Detect which cell encompasses the target text, then output its [x, y] center coordinate. 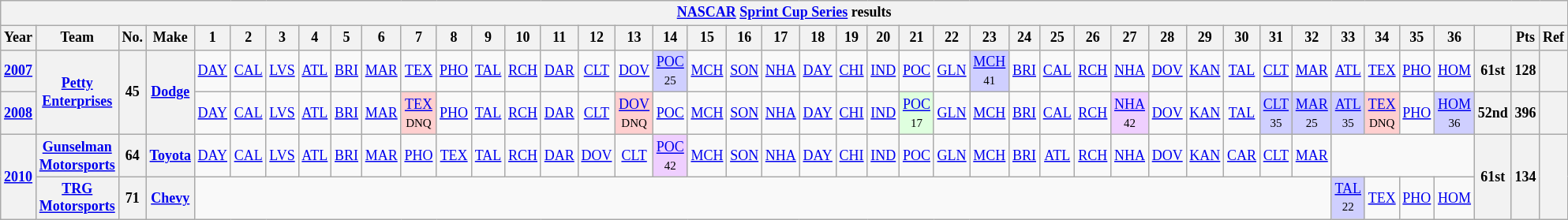
28 [1167, 38]
NHA42 [1130, 114]
NASCAR Sprint Cup Series results [784, 13]
128 [1525, 71]
2010 [19, 177]
34 [1382, 38]
Gunselman Motorsports [77, 155]
Team [77, 38]
14 [670, 38]
26 [1093, 38]
Petty Enterprises [77, 91]
27 [1130, 38]
POC25 [670, 71]
POC17 [917, 114]
Pts [1525, 38]
24 [1024, 38]
18 [818, 38]
15 [707, 38]
2007 [19, 71]
9 [488, 38]
64 [133, 155]
DOVDNQ [634, 114]
13 [634, 38]
4 [315, 38]
30 [1242, 38]
2008 [19, 114]
5 [347, 38]
7 [418, 38]
6 [381, 38]
3 [283, 38]
22 [952, 38]
TRG Motorsports [77, 198]
MAR25 [1312, 114]
1 [212, 38]
45 [133, 91]
134 [1525, 177]
17 [781, 38]
POC42 [670, 155]
MCH41 [990, 71]
CAR [1242, 155]
CLT35 [1275, 114]
10 [523, 38]
HOM36 [1455, 114]
Dodge [170, 91]
19 [851, 38]
23 [990, 38]
21 [917, 38]
25 [1057, 38]
36 [1455, 38]
8 [455, 38]
ATL35 [1348, 114]
52nd [1493, 114]
TAL22 [1348, 198]
Chevy [170, 198]
29 [1205, 38]
396 [1525, 114]
35 [1417, 38]
71 [133, 198]
Year [19, 38]
33 [1348, 38]
Toyota [170, 155]
Ref [1554, 38]
31 [1275, 38]
16 [745, 38]
20 [884, 38]
No. [133, 38]
Make [170, 38]
2 [248, 38]
12 [597, 38]
32 [1312, 38]
11 [559, 38]
